Capture the cell that displays the provided text and extract its [X, Y] central coordinate. 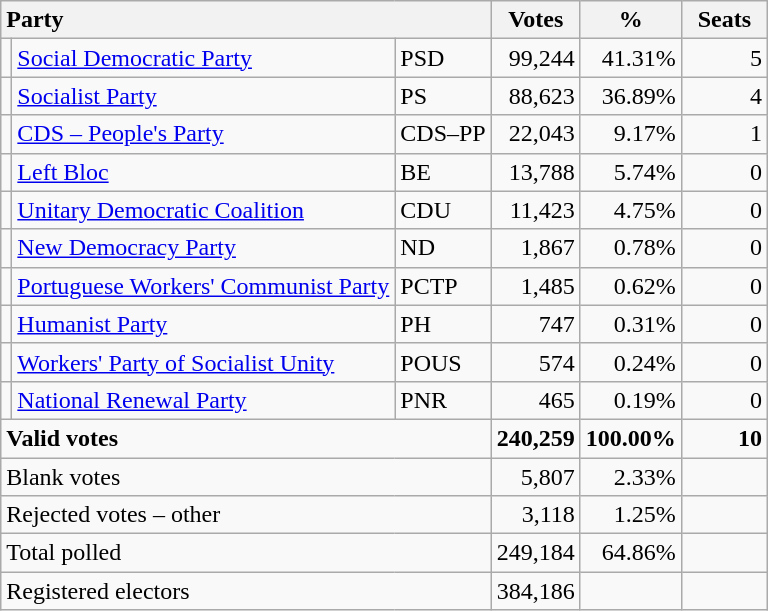
1,485 [536, 286]
PS [443, 96]
New Democracy Party [204, 248]
11,423 [536, 210]
41.31% [630, 58]
0.24% [630, 362]
PH [443, 324]
5 [724, 58]
0.62% [630, 286]
0.31% [630, 324]
% [630, 20]
Registered electors [246, 591]
Workers' Party of Socialist Unity [204, 362]
Seats [724, 20]
CDS–PP [443, 134]
747 [536, 324]
Valid votes [246, 438]
574 [536, 362]
249,184 [536, 553]
ND [443, 248]
0.78% [630, 248]
1,867 [536, 248]
PNR [443, 400]
2.33% [630, 477]
99,244 [536, 58]
100.00% [630, 438]
88,623 [536, 96]
5.74% [630, 172]
465 [536, 400]
5,807 [536, 477]
240,259 [536, 438]
9.17% [630, 134]
Socialist Party [204, 96]
22,043 [536, 134]
Votes [536, 20]
Humanist Party [204, 324]
64.86% [630, 553]
Unitary Democratic Coalition [204, 210]
CDU [443, 210]
13,788 [536, 172]
36.89% [630, 96]
Rejected votes – other [246, 515]
10 [724, 438]
National Renewal Party [204, 400]
Social Democratic Party [204, 58]
384,186 [536, 591]
Left Bloc [204, 172]
4 [724, 96]
Total polled [246, 553]
1 [724, 134]
Portuguese Workers' Communist Party [204, 286]
PCTP [443, 286]
4.75% [630, 210]
0.19% [630, 400]
1.25% [630, 515]
3,118 [536, 515]
POUS [443, 362]
Blank votes [246, 477]
CDS – People's Party [204, 134]
PSD [443, 58]
BE [443, 172]
Party [246, 20]
